Extract the (X, Y) coordinate from the center of the cell holding the provided text.  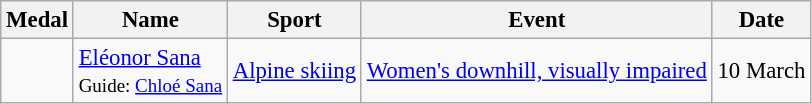
10 March (762, 72)
Women's downhill, visually impaired (536, 72)
Event (536, 20)
Alpine skiing (294, 72)
Date (762, 20)
Eléonor SanaGuide: Chloé Sana (150, 72)
Name (150, 20)
Medal (38, 20)
Sport (294, 20)
